From the cell containing the given text, extract its center point as [X, Y] coordinate. 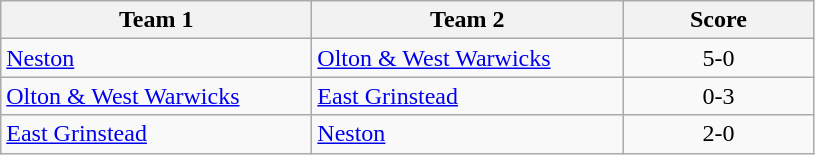
Team 2 [468, 20]
Score [718, 20]
Team 1 [156, 20]
0-3 [718, 96]
2-0 [718, 134]
5-0 [718, 58]
